Output the (x, y) coordinate of the center of the cell containing the given text.  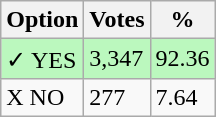
3,347 (117, 59)
92.36 (182, 59)
% (182, 20)
Option (42, 20)
Votes (117, 20)
277 (117, 97)
X NO (42, 97)
7.64 (182, 97)
✓ YES (42, 59)
